Find where the given text appears and provide that cell's center as [x, y] coordinate. 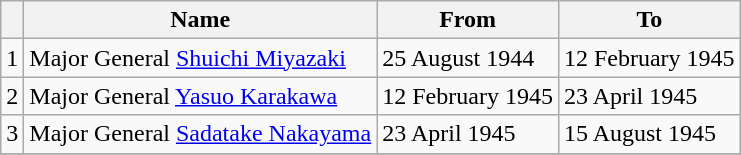
25 August 1944 [468, 58]
1 [12, 58]
From [468, 20]
Name [200, 20]
Major General Sadatake Nakayama [200, 134]
Major General Yasuo Karakawa [200, 96]
15 August 1945 [649, 134]
Major General Shuichi Miyazaki [200, 58]
To [649, 20]
2 [12, 96]
3 [12, 134]
